Extract the [X, Y] coordinate from the center of the cell holding the provided text.  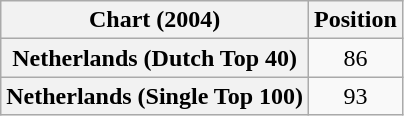
Position [356, 20]
Netherlands (Dutch Top 40) [155, 58]
86 [356, 58]
Netherlands (Single Top 100) [155, 96]
Chart (2004) [155, 20]
93 [356, 96]
